Provide the (X, Y) coordinate of the cell's center where the given text is located.  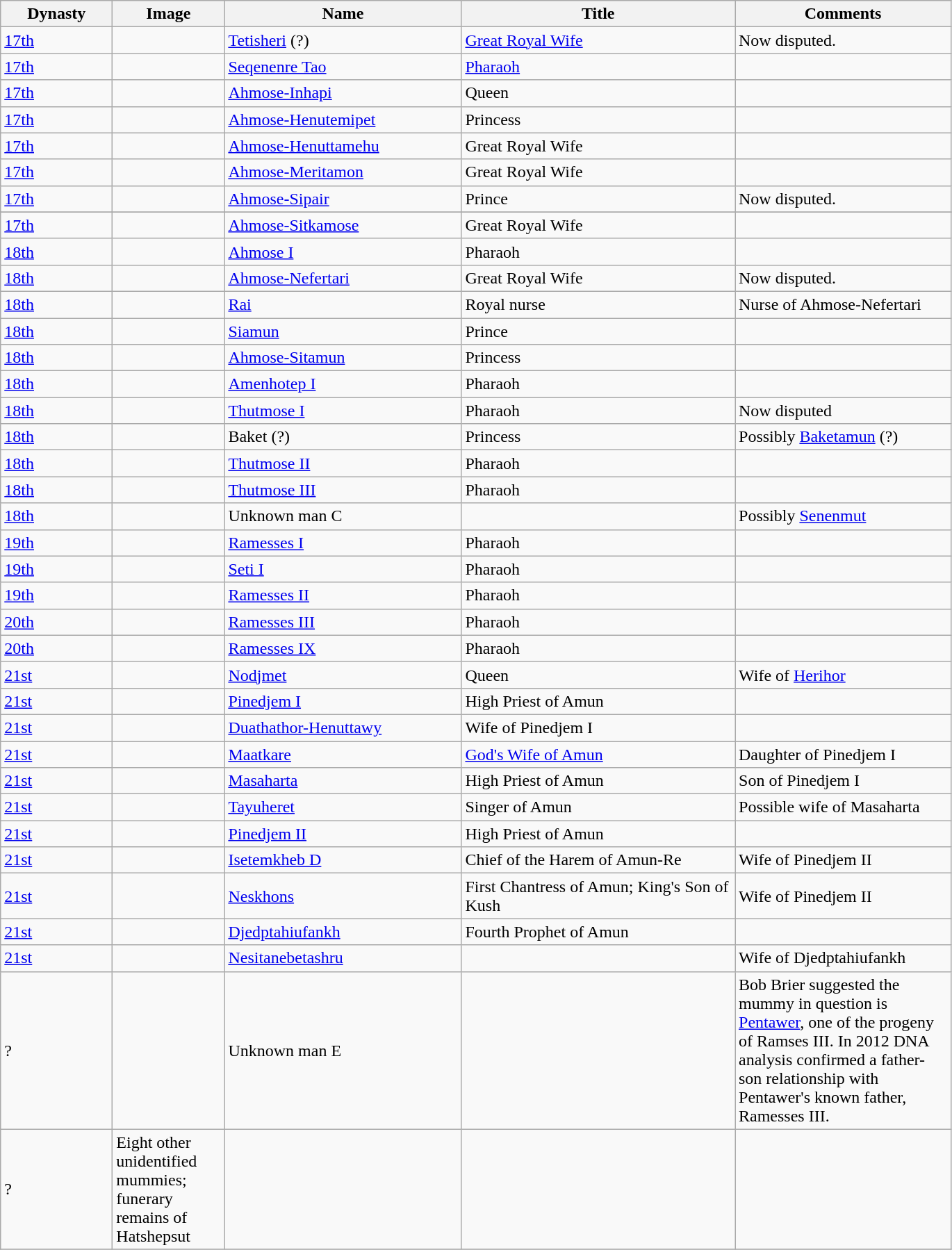
Dynasty (57, 14)
Pinedjem II (343, 834)
Name (343, 14)
Unknown man C (343, 516)
Thutmose II (343, 463)
Singer of Amun (598, 807)
Wife of Herihor (844, 675)
Comments (844, 14)
Ahmose-Henutemipet (343, 120)
Unknown man E (343, 1051)
Tetisheri (?) (343, 40)
Ramesses IX (343, 648)
Wife of Pinedjem I (598, 727)
Ahmose I (343, 252)
Duathathor-Henuttawy (343, 727)
Ahmose-Nefertari (343, 278)
Ramesses II (343, 595)
Ahmose-Sipair (343, 199)
Masaharta (343, 781)
Ahmose-Meritamon (343, 172)
Ramesses I (343, 543)
Rai (343, 304)
Now disputed (844, 411)
Pinedjem I (343, 701)
Ahmose-Sitamun (343, 358)
Seti I (343, 569)
Tayuheret (343, 807)
Baket (?) (343, 437)
Nesitanebetashru (343, 958)
Siamun (343, 331)
Seqenenre Tao (343, 67)
Royal nurse (598, 304)
Nurse of Ahmose-Nefertari (844, 304)
Ramesses III (343, 622)
Eight other unidentified mummies; funerary remains of Hatshepsut (168, 1190)
Isetemkheb D (343, 860)
Possibly Baketamun (?) (844, 437)
Amenhotep I (343, 384)
Fourth Prophet of Amun (598, 932)
God's Wife of Amun (598, 754)
Daughter of Pinedjem I (844, 754)
Possibly Senenmut (844, 516)
Wife of Djedptahiufankh (844, 958)
Neskhons (343, 896)
Ahmose-Henuttamehu (343, 146)
First Chantress of Amun; King's Son of Kush (598, 896)
Thutmose III (343, 490)
Ahmose-Inhapi (343, 93)
Image (168, 14)
Nodjmet (343, 675)
Son of Pinedjem I (844, 781)
Thutmose I (343, 411)
Maatkare (343, 754)
Djedptahiufankh (343, 932)
Possible wife of Masaharta (844, 807)
Chief of the Harem of Amun-Re (598, 860)
Title (598, 14)
Ahmose-Sitkamose (343, 225)
